Find where the given text appears and provide that cell's center as (x, y) coordinate. 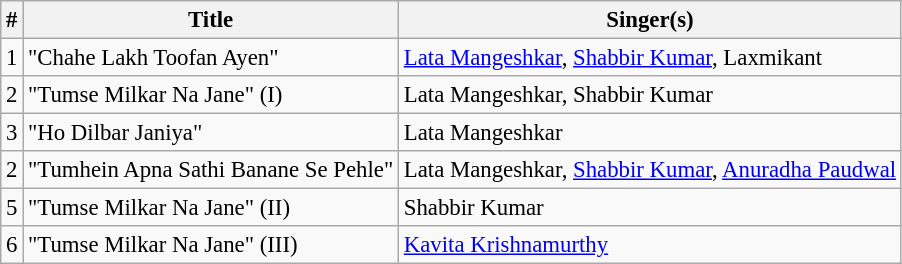
"Tumse Milkar Na Jane" (III) (211, 245)
"Tumhein Apna Sathi Banane Se Pehle" (211, 170)
3 (12, 133)
"Ho Dilbar Janiya" (211, 133)
"Tumse Milkar Na Jane" (I) (211, 95)
Lata Mangeshkar, Shabbir Kumar (650, 95)
5 (12, 208)
Singer(s) (650, 20)
Lata Mangeshkar (650, 133)
Kavita Krishnamurthy (650, 245)
1 (12, 58)
Lata Mangeshkar, Shabbir Kumar, Anuradha Paudwal (650, 170)
Lata Mangeshkar, Shabbir Kumar, Laxmikant (650, 58)
Title (211, 20)
"Tumse Milkar Na Jane" (II) (211, 208)
# (12, 20)
"Chahe Lakh Toofan Ayen" (211, 58)
6 (12, 245)
Shabbir Kumar (650, 208)
